Find where the given text appears and provide that cell's center as (x, y) coordinate. 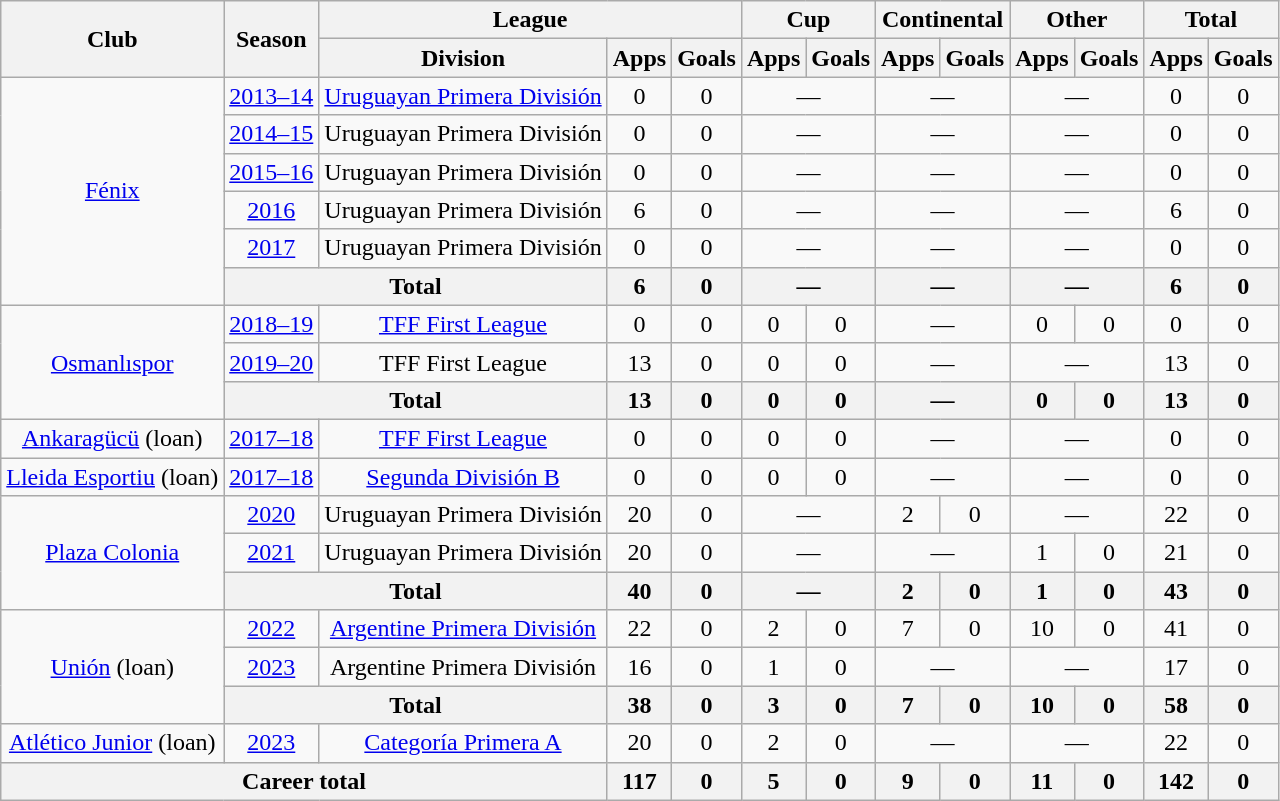
Atlético Junior (loan) (112, 743)
21 (1176, 553)
Season (272, 39)
Cup (808, 20)
2021 (272, 553)
117 (639, 781)
17 (1176, 667)
58 (1176, 705)
11 (1042, 781)
Ankaragücü (loan) (112, 438)
2013–14 (272, 96)
43 (1176, 591)
2018–19 (272, 324)
5 (773, 781)
3 (773, 705)
League (530, 20)
41 (1176, 629)
Segunda División B (463, 477)
Unión (loan) (112, 667)
Division (463, 58)
Lleida Esportiu (loan) (112, 477)
Career total (304, 781)
Continental (943, 20)
2016 (272, 210)
2017 (272, 248)
16 (639, 667)
142 (1176, 781)
Other (1077, 20)
2019–20 (272, 362)
2015–16 (272, 172)
Categoría Primera A (463, 743)
Plaza Colonia (112, 553)
Fénix (112, 191)
2022 (272, 629)
2014–15 (272, 134)
Osmanlıspor (112, 362)
Club (112, 39)
40 (639, 591)
2020 (272, 515)
38 (639, 705)
9 (908, 781)
